Locate the cell with the specified text and output its [x, y] center coordinate. 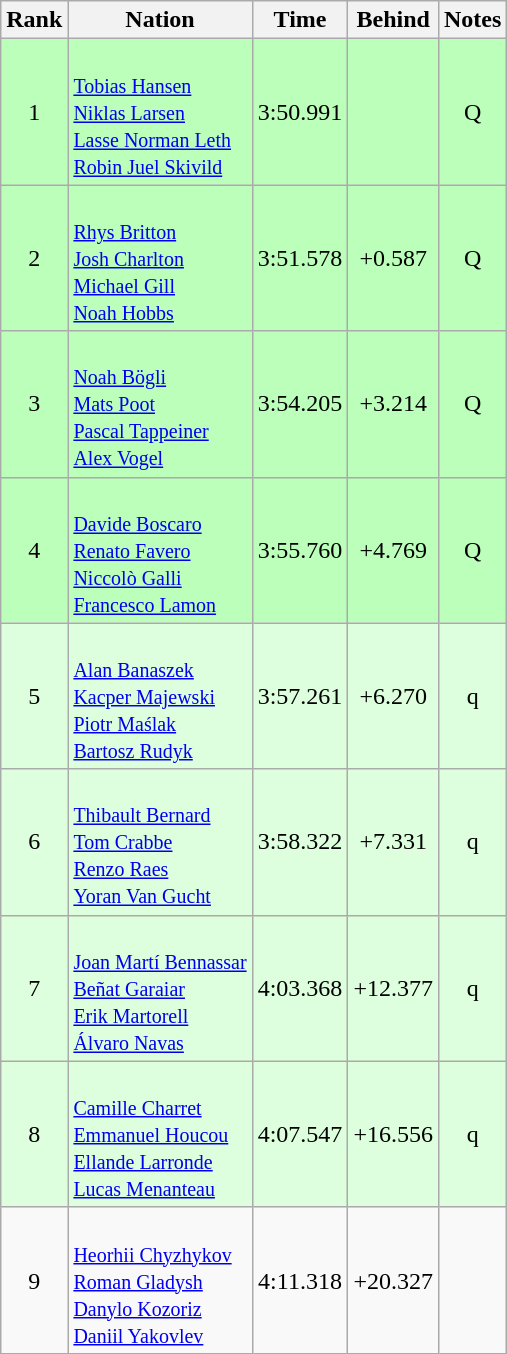
Alan BanaszekKacper MajewskiPiotr MaślakBartosz Rudyk [160, 696]
4:11.318 [300, 1280]
+4.769 [394, 550]
3:55.760 [300, 550]
6 [34, 842]
5 [34, 696]
1 [34, 112]
Time [300, 20]
3:54.205 [300, 404]
Behind [394, 20]
4:03.368 [300, 988]
4 [34, 550]
3:58.322 [300, 842]
+16.556 [394, 1134]
+20.327 [394, 1280]
Thibault BernardTom CrabbeRenzo RaesYoran Van Gucht [160, 842]
3:50.991 [300, 112]
Notes [472, 20]
4:07.547 [300, 1134]
Tobias HansenNiklas LarsenLasse Norman LethRobin Juel Skivild [160, 112]
2 [34, 258]
8 [34, 1134]
+3.214 [394, 404]
Noah BögliMats PootPascal TappeinerAlex Vogel [160, 404]
9 [34, 1280]
3:51.578 [300, 258]
+0.587 [394, 258]
+6.270 [394, 696]
Rhys BrittonJosh CharltonMichael GillNoah Hobbs [160, 258]
3 [34, 404]
+12.377 [394, 988]
Heorhii ChyzhykovRoman GladyshDanylo KozorizDaniil Yakovlev [160, 1280]
7 [34, 988]
Joan Martí BennassarBeñat GaraiarErik MartorellÁlvaro Navas [160, 988]
Nation [160, 20]
Davide BoscaroRenato FaveroNiccolò GalliFrancesco Lamon [160, 550]
+7.331 [394, 842]
3:57.261 [300, 696]
Rank [34, 20]
Camille CharretEmmanuel HoucouEllande LarrondeLucas Menanteau [160, 1134]
